Provide the [x, y] coordinate of the cell's center where the given text is located.  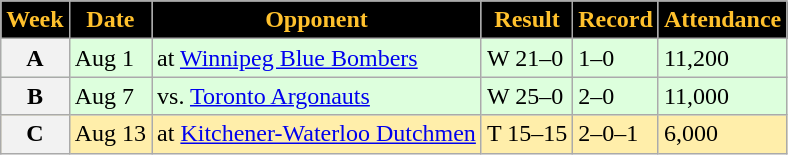
at Kitchener-Waterloo Dutchmen [317, 134]
Date [110, 20]
Opponent [317, 20]
at Winnipeg Blue Bombers [317, 58]
2–0–1 [616, 134]
T 15–15 [526, 134]
Week [35, 20]
C [35, 134]
Record [616, 20]
11,000 [722, 96]
2–0 [616, 96]
Aug 7 [110, 96]
W 25–0 [526, 96]
vs. Toronto Argonauts [317, 96]
6,000 [722, 134]
Result [526, 20]
Aug 1 [110, 58]
Attendance [722, 20]
A [35, 58]
Aug 13 [110, 134]
1–0 [616, 58]
B [35, 96]
11,200 [722, 58]
W 21–0 [526, 58]
